Search for the cell housing the specified text and yield its (x, y) center coordinate. 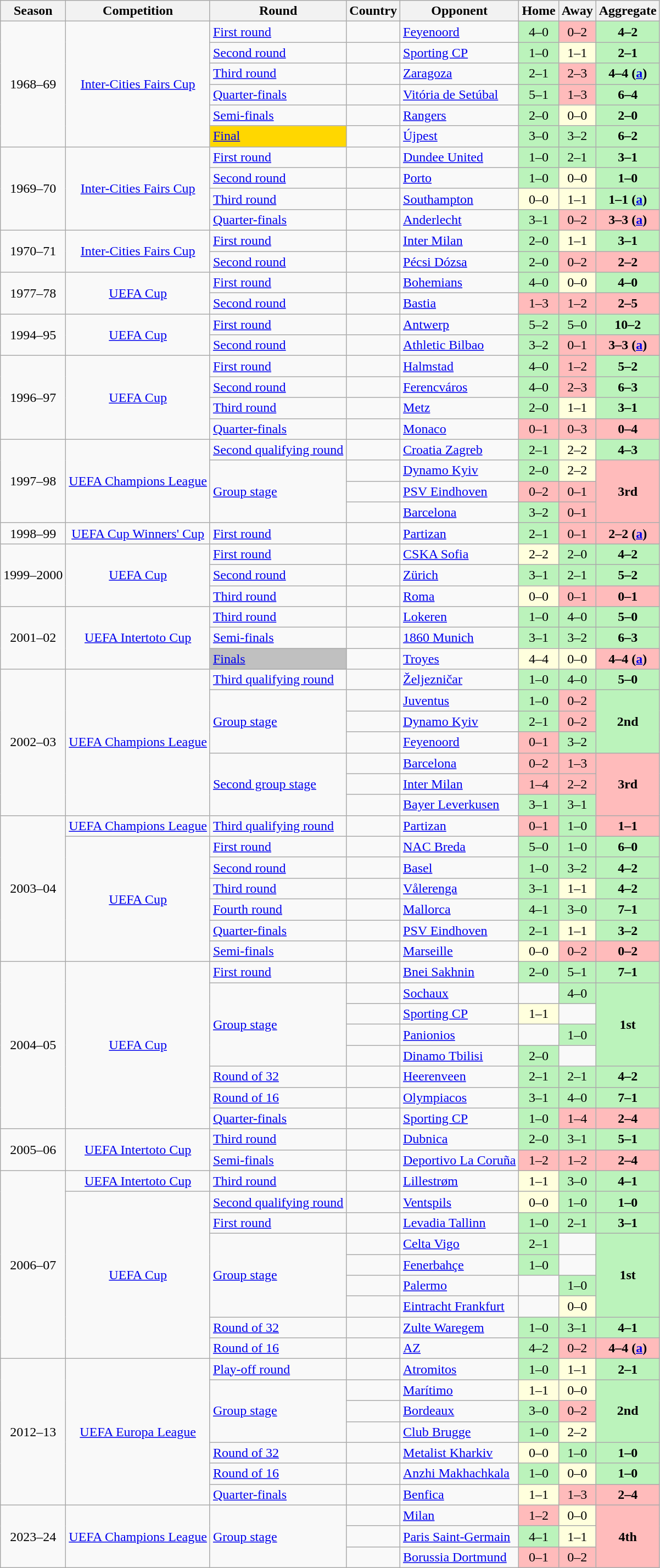
Panionios (460, 1035)
Deportivo La Coruña (460, 1160)
Anderlecht (460, 220)
2002–03 (33, 742)
Final (278, 136)
Rangers (460, 115)
Borussia Dortmund (460, 1557)
6–2 (628, 136)
Second group stage (278, 784)
Marítimo (460, 1390)
Juventus (460, 701)
2004–05 (33, 1045)
Athletic Bilbao (460, 345)
Pécsi Dózsa (460, 262)
Sochaux (460, 993)
Fenerbahçe (460, 1264)
1–1 (a) (628, 199)
Zürich (460, 575)
2001–02 (33, 638)
Zaragoza (460, 74)
1860 Munich (460, 638)
Bastia (460, 304)
Club Brugge (460, 1432)
Celta Vigo (460, 1244)
1968–69 (33, 84)
2003–04 (33, 888)
Dinamo Tbilisi (460, 1056)
Croatia Zagreb (460, 450)
2005–06 (33, 1150)
Benfica (460, 1494)
2–2 (a) (628, 533)
4–4 (539, 659)
1977–78 (33, 293)
1996–97 (33, 397)
10–2 (628, 324)
Heerenveen (460, 1077)
Ventspils (460, 1202)
Metz (460, 408)
Away (577, 11)
Antwerp (460, 324)
0–3 (577, 429)
Atromitos (460, 1369)
Željezničar (460, 680)
Dubnica (460, 1139)
1998–99 (33, 533)
Bayer Leverkusen (460, 805)
CSKA Sofia (460, 554)
1994–95 (33, 335)
Porto (460, 178)
Basel (460, 867)
Roma (460, 596)
Monaco (460, 429)
Lillestrøm (460, 1181)
Ferencváros (460, 387)
Anzhi Makhachkala (460, 1474)
Country (373, 11)
Vitória de Setúbal (460, 94)
UEFA Cup Winners' Cup (138, 533)
Zulte Waregem (460, 1328)
Troyes (460, 659)
Metalist Kharkiv (460, 1453)
Olympiacos (460, 1097)
Dundee United (460, 157)
Fourth round (278, 909)
6–0 (628, 847)
Bnei Sakhnin (460, 972)
1970–71 (33, 251)
Vålerenga (460, 888)
NAC Breda (460, 847)
AZ (460, 1348)
UEFA Europa League (138, 1432)
Aggregate (628, 11)
2012–13 (33, 1432)
Palermo (460, 1286)
Home (539, 11)
6–4 (628, 94)
Lokeren (460, 617)
Milan (460, 1515)
Round (278, 11)
4th (628, 1536)
2006–07 (33, 1265)
Eintracht Frankfurt (460, 1307)
Competition (138, 11)
2023–24 (33, 1536)
Season (33, 11)
Bordeaux (460, 1411)
1969–70 (33, 188)
1997–98 (33, 481)
Paris Saint-Germain (460, 1536)
Southampton (460, 199)
0–4 (628, 429)
Bohemians (460, 283)
Levadia Tallinn (460, 1223)
Opponent (460, 11)
Halmstad (460, 366)
Mallorca (460, 909)
1999–2000 (33, 575)
Finals (278, 659)
4–3 (628, 450)
Újpest (460, 136)
Play-off round (278, 1369)
2–5 (628, 304)
Marseille (460, 951)
